Pinpoint the cell where the given text exists, returning its [X, Y] midpoint coordinate. 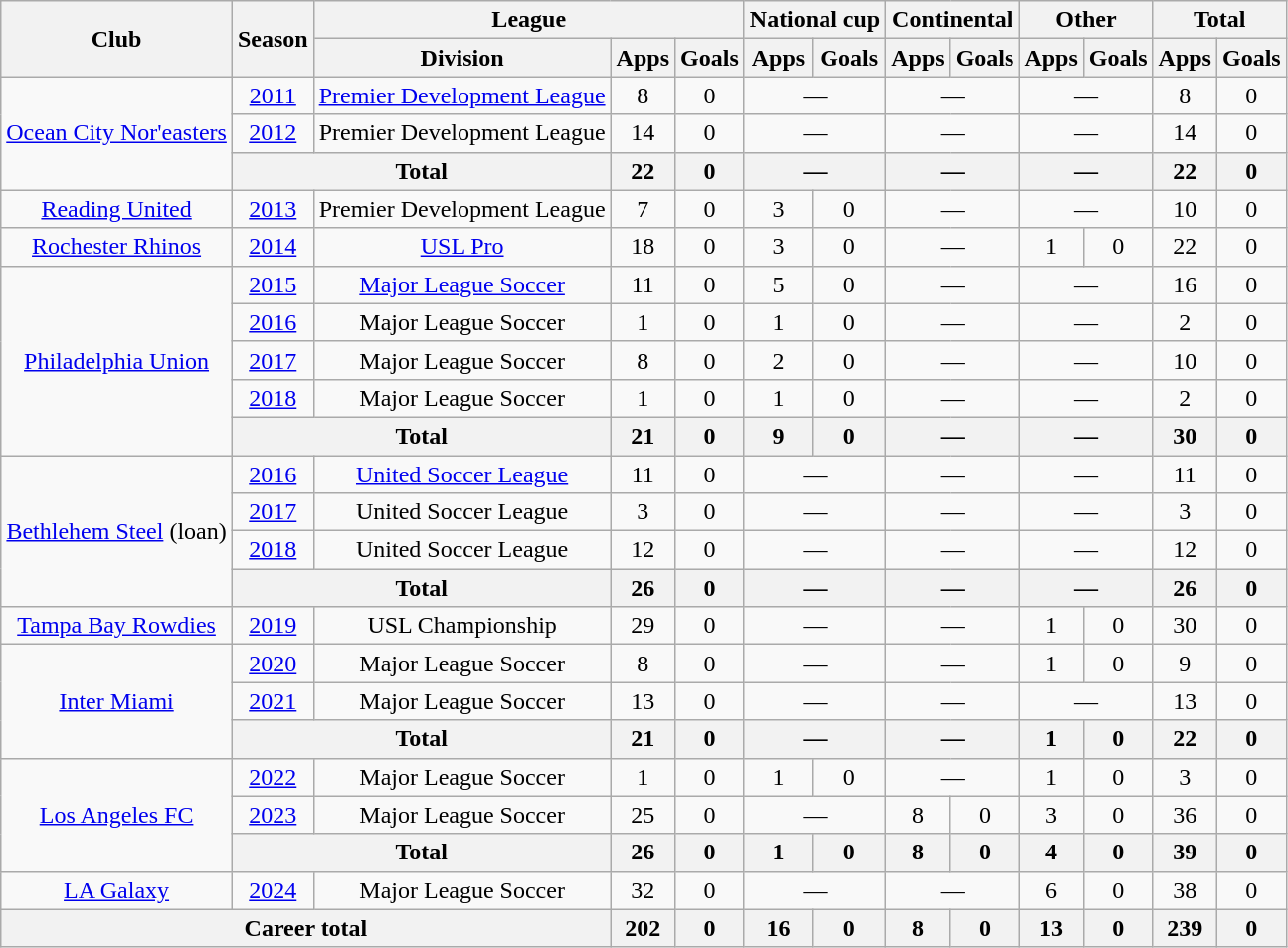
LA Galaxy [117, 890]
2015 [273, 284]
2013 [273, 209]
Inter Miami [117, 701]
2020 [273, 664]
Reading United [117, 209]
Career total [306, 928]
Division [461, 58]
Continental [953, 20]
Club [117, 39]
4 [1051, 853]
29 [643, 626]
Rochester Rhinos [117, 247]
6 [1051, 890]
Philadelphia Union [117, 360]
36 [1185, 815]
239 [1185, 928]
Season [273, 39]
Tampa Bay Rowdies [117, 626]
2024 [273, 890]
2022 [273, 777]
7 [643, 209]
2014 [273, 247]
18 [643, 247]
39 [1185, 853]
2012 [273, 133]
32 [643, 890]
2021 [273, 701]
25 [643, 815]
5 [778, 284]
National cup [815, 20]
202 [643, 928]
Other [1086, 20]
2023 [273, 815]
USL Championship [461, 626]
Bethlehem Steel (loan) [117, 531]
League [529, 20]
Los Angeles FC [117, 815]
2011 [273, 95]
2019 [273, 626]
USL Pro [461, 247]
38 [1185, 890]
Ocean City Nor'easters [117, 133]
